Detect which cell encompasses the target text, then output its [x, y] center coordinate. 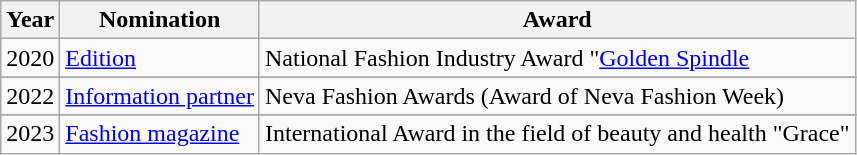
Nomination [160, 20]
2023 [30, 134]
2022 [30, 96]
2020 [30, 58]
Information partner [160, 96]
National Fashion Industry Award "Golden Spindle [557, 58]
Edition [160, 58]
Year [30, 20]
International Award in the field of beauty and health "Grace" [557, 134]
Award [557, 20]
Fashion magazine [160, 134]
Neva Fashion Awards (Award of Neva Fashion Week) [557, 96]
